Pinpoint the cell where the given text exists, returning its [X, Y] midpoint coordinate. 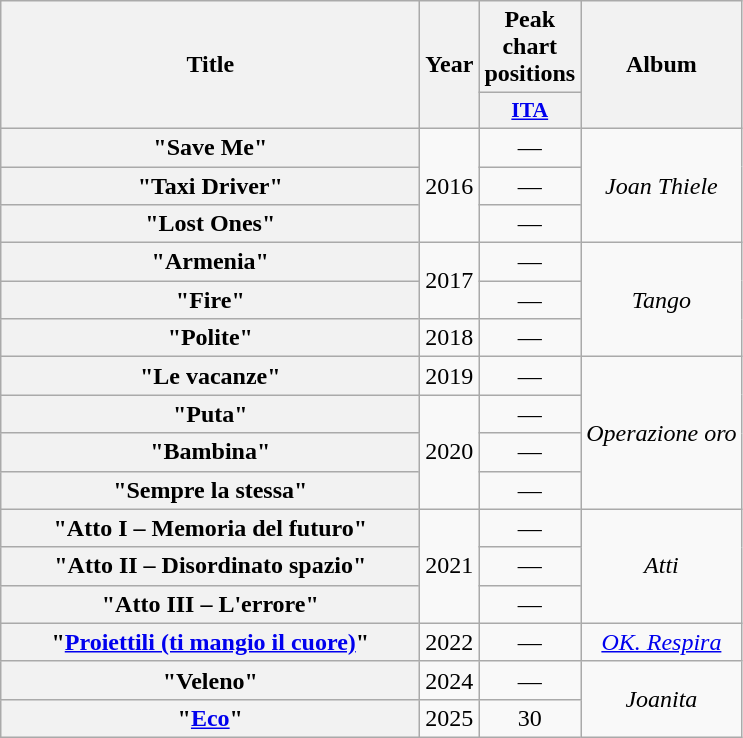
"Taxi Driver" [210, 185]
2016 [450, 185]
Tango [662, 300]
Atti [662, 566]
2025 [450, 718]
"Polite" [210, 338]
"Atto III – L'errore" [210, 604]
"Proiettili (ti mangio il cuore)" [210, 642]
2022 [450, 642]
Joanita [662, 699]
Peak chart positions [530, 47]
"Sempre la stessa" [210, 490]
Album [662, 65]
2021 [450, 566]
"Fire" [210, 300]
2020 [450, 452]
2024 [450, 680]
"Atto II – Disordinato spazio" [210, 566]
"Bambina" [210, 452]
"Lost Ones" [210, 224]
"Atto I – Memoria del futuro" [210, 528]
2019 [450, 376]
"Veleno" [210, 680]
"Save Me" [210, 147]
"Puta" [210, 414]
2017 [450, 281]
Year [450, 65]
2018 [450, 338]
"Le vacanze" [210, 376]
Title [210, 65]
OK. Respira [662, 642]
"Eco" [210, 718]
30 [530, 718]
Joan Thiele [662, 185]
Operazione oro [662, 433]
"Armenia" [210, 262]
ITA [530, 111]
